Locate the cell with the specified text and output its [x, y] center coordinate. 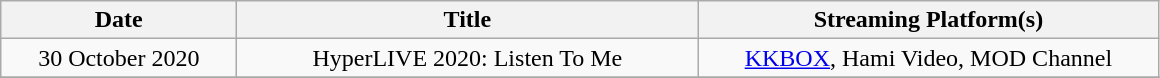
Streaming Platform(s) [928, 20]
30 October 2020 [119, 58]
Date [119, 20]
KKBOX, Hami Video, MOD Channel [928, 58]
HyperLIVE 2020: Listen To Me [468, 58]
Title [468, 20]
